Provide the [x, y] coordinate of the cell's center where the given text is located.  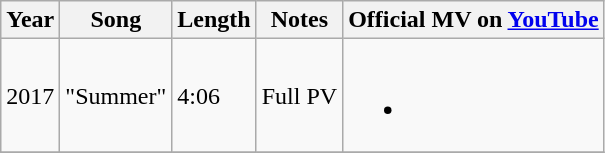
"Summer" [116, 96]
Year [30, 20]
4:06 [214, 96]
Length [214, 20]
Official MV on YouTube [474, 20]
Full PV [299, 96]
Notes [299, 20]
Song [116, 20]
2017 [30, 96]
